Provide the (X, Y) coordinate of the cell's center where the given text is located.  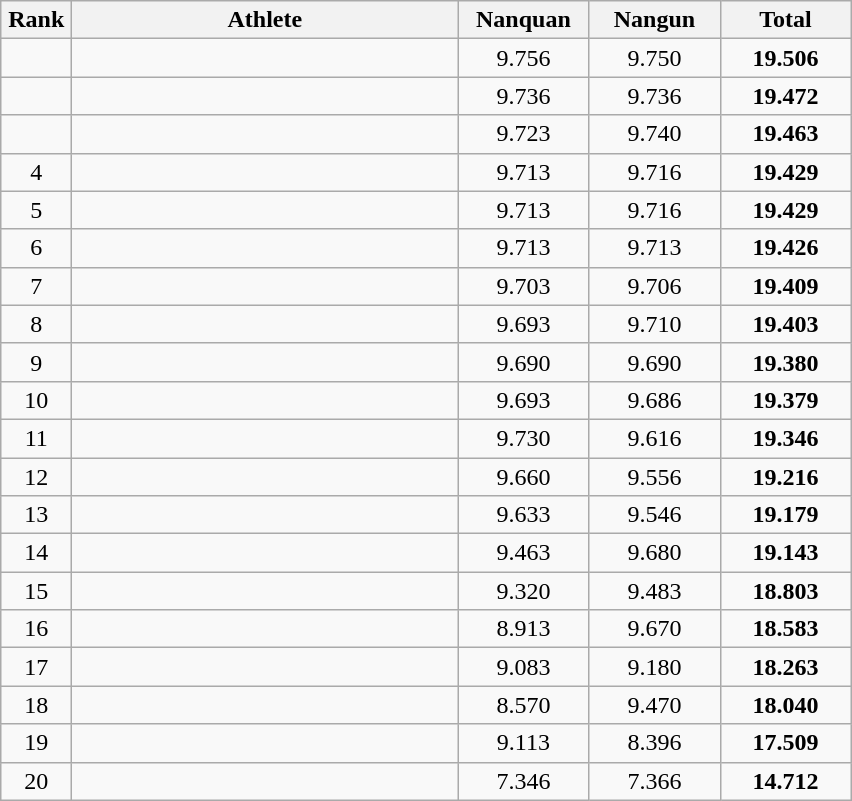
8 (36, 324)
14 (36, 553)
19.179 (786, 515)
19 (36, 743)
14.712 (786, 781)
9.546 (654, 515)
19.380 (786, 362)
18.803 (786, 591)
8.570 (524, 705)
15 (36, 591)
9.483 (654, 591)
13 (36, 515)
9.703 (524, 286)
5 (36, 210)
19.379 (786, 400)
19.143 (786, 553)
17.509 (786, 743)
18 (36, 705)
19.409 (786, 286)
9.633 (524, 515)
19.216 (786, 477)
9.660 (524, 477)
Nanquan (524, 20)
19.426 (786, 248)
9.556 (654, 477)
9.470 (654, 705)
8.396 (654, 743)
9.113 (524, 743)
11 (36, 438)
18.263 (786, 667)
8.913 (524, 629)
12 (36, 477)
10 (36, 400)
9.320 (524, 591)
9.680 (654, 553)
Total (786, 20)
19.403 (786, 324)
17 (36, 667)
19.472 (786, 96)
18.583 (786, 629)
Nangun (654, 20)
19.346 (786, 438)
9.723 (524, 134)
9.740 (654, 134)
9.706 (654, 286)
16 (36, 629)
9 (36, 362)
Rank (36, 20)
9.670 (654, 629)
19.463 (786, 134)
4 (36, 172)
20 (36, 781)
19.506 (786, 58)
9.730 (524, 438)
9.750 (654, 58)
7.366 (654, 781)
9.710 (654, 324)
7.346 (524, 781)
9.463 (524, 553)
18.040 (786, 705)
7 (36, 286)
6 (36, 248)
9.756 (524, 58)
Athlete (265, 20)
9.616 (654, 438)
9.083 (524, 667)
9.180 (654, 667)
9.686 (654, 400)
